From the cell containing the given text, extract its center point as [x, y] coordinate. 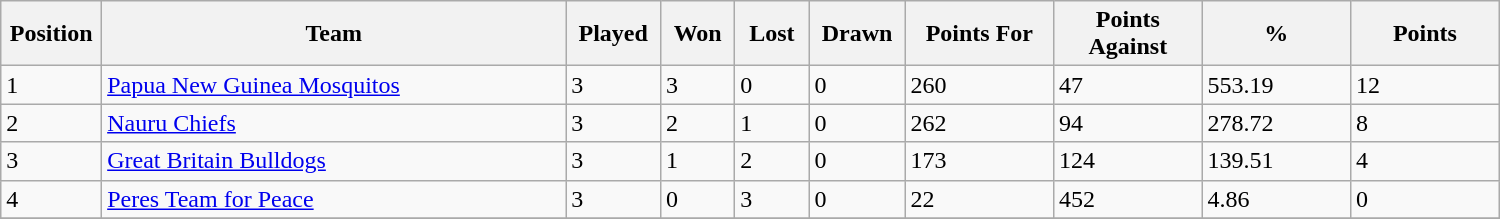
Lost [772, 34]
12 [1426, 85]
139.51 [1276, 161]
Won [698, 34]
Points For [979, 34]
Peres Team for Peace [334, 199]
Position [52, 34]
Drawn [857, 34]
452 [1128, 199]
47 [1128, 85]
260 [979, 85]
262 [979, 123]
124 [1128, 161]
278.72 [1276, 123]
Great Britain Bulldogs [334, 161]
Points [1426, 34]
553.19 [1276, 85]
4.86 [1276, 199]
8 [1426, 123]
Played [614, 34]
Papua New Guinea Mosquitos [334, 85]
173 [979, 161]
Team [334, 34]
Nauru Chiefs [334, 123]
22 [979, 199]
% [1276, 34]
94 [1128, 123]
Points Against [1128, 34]
